From the cell containing the given text, extract its center point as [X, Y] coordinate. 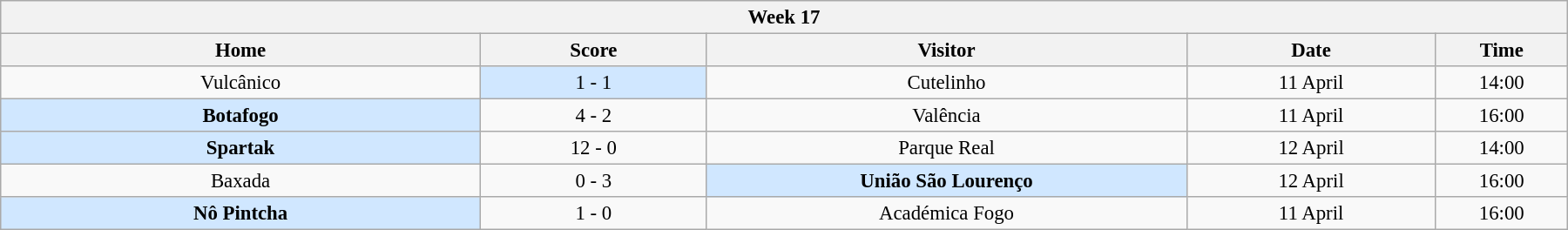
Académica Fogo [947, 213]
Parque Real [947, 148]
Week 17 [784, 17]
Cutelinho [947, 83]
Time [1502, 51]
União São Lourenço [947, 181]
1 - 0 [594, 213]
12 - 0 [594, 148]
1 - 1 [594, 83]
Nô Pintcha [240, 213]
Date [1310, 51]
Visitor [947, 51]
Baxada [240, 181]
0 - 3 [594, 181]
Spartak [240, 148]
Valência [947, 116]
Botafogo [240, 116]
Vulcânico [240, 83]
Home [240, 51]
4 - 2 [594, 116]
Score [594, 51]
